Detect which cell encompasses the target text, then output its (x, y) center coordinate. 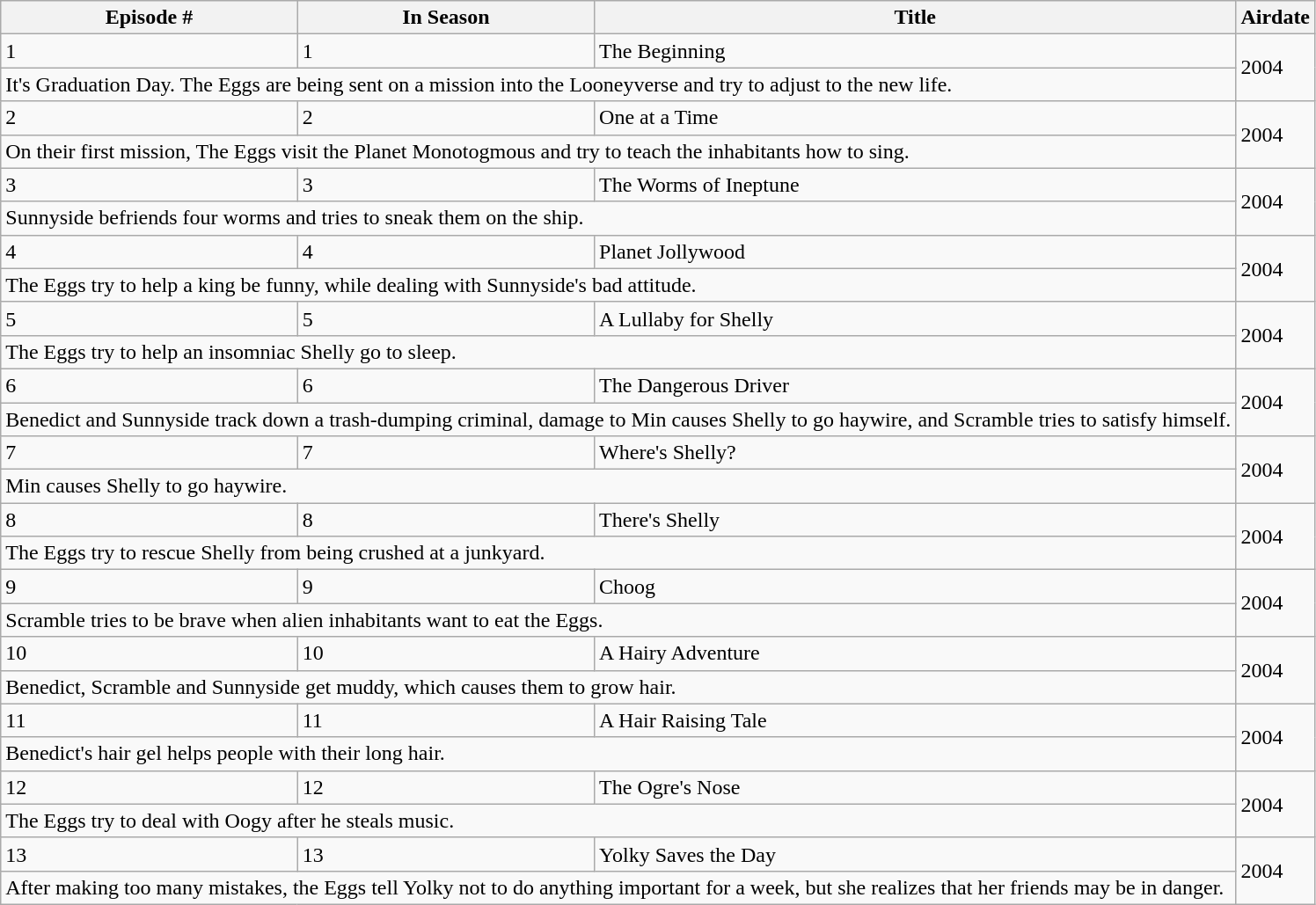
The Dangerous Driver (915, 385)
Benedict and Sunnyside track down a trash-dumping criminal, damage to Min causes Shelly to go haywire, and Scramble tries to satisfy himself. (618, 420)
Benedict, Scramble and Sunnyside get muddy, which causes them to grow hair. (618, 687)
One at a Time (915, 118)
It's Graduation Day. The Eggs are being sent on a mission into the Looneyverse and try to adjust to the new life. (618, 84)
A Hairy Adventure (915, 653)
The Eggs try to help a king be funny, while dealing with Sunnyside's bad attitude. (618, 285)
The Beginning (915, 51)
After making too many mistakes, the Eggs tell Yolky not to do anything important for a week, but she realizes that her friends may be in danger. (618, 887)
The Eggs try to help an insomniac Shelly go to sleep. (618, 352)
Scramble tries to be brave when alien inhabitants want to eat the Eggs. (618, 620)
There's Shelly (915, 520)
Yolky Saves the Day (915, 854)
A Lullaby for Shelly (915, 318)
On their first mission, The Eggs visit the Planet Monotogmous and try to teach the inhabitants how to sing. (618, 151)
Min causes Shelly to go haywire. (618, 486)
The Ogre's Nose (915, 787)
Choog (915, 587)
A Hair Raising Tale (915, 720)
Title (915, 18)
Where's Shelly? (915, 453)
Sunnyside befriends four worms and tries to sneak them on the ship. (618, 218)
The Eggs try to rescue Shelly from being crushed at a junkyard. (618, 553)
In Season (445, 18)
Episode # (150, 18)
Airdate (1276, 18)
Benedict's hair gel helps people with their long hair. (618, 754)
The Eggs try to deal with Oogy after he steals music. (618, 821)
The Worms of Ineptune (915, 185)
Planet Jollywood (915, 252)
